Provide the [X, Y] coordinate of the cell's center where the given text is located.  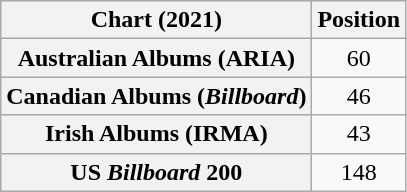
148 [359, 172]
46 [359, 96]
Chart (2021) [156, 20]
60 [359, 58]
US Billboard 200 [156, 172]
Position [359, 20]
43 [359, 134]
Australian Albums (ARIA) [156, 58]
Irish Albums (IRMA) [156, 134]
Canadian Albums (Billboard) [156, 96]
